Locate the cell with the specified text and output its [X, Y] center coordinate. 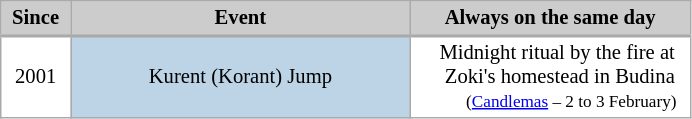
Always on the same day [550, 17]
Event [240, 17]
Since [36, 17]
Kurent (Korant) Jump [240, 76]
Midnight ritual by the fire at Zoki's homestead in Budina (Candlemas – 2 to 3 February) [550, 76]
2001 [36, 76]
